Locate the cell with the specified text and output its [X, Y] center coordinate. 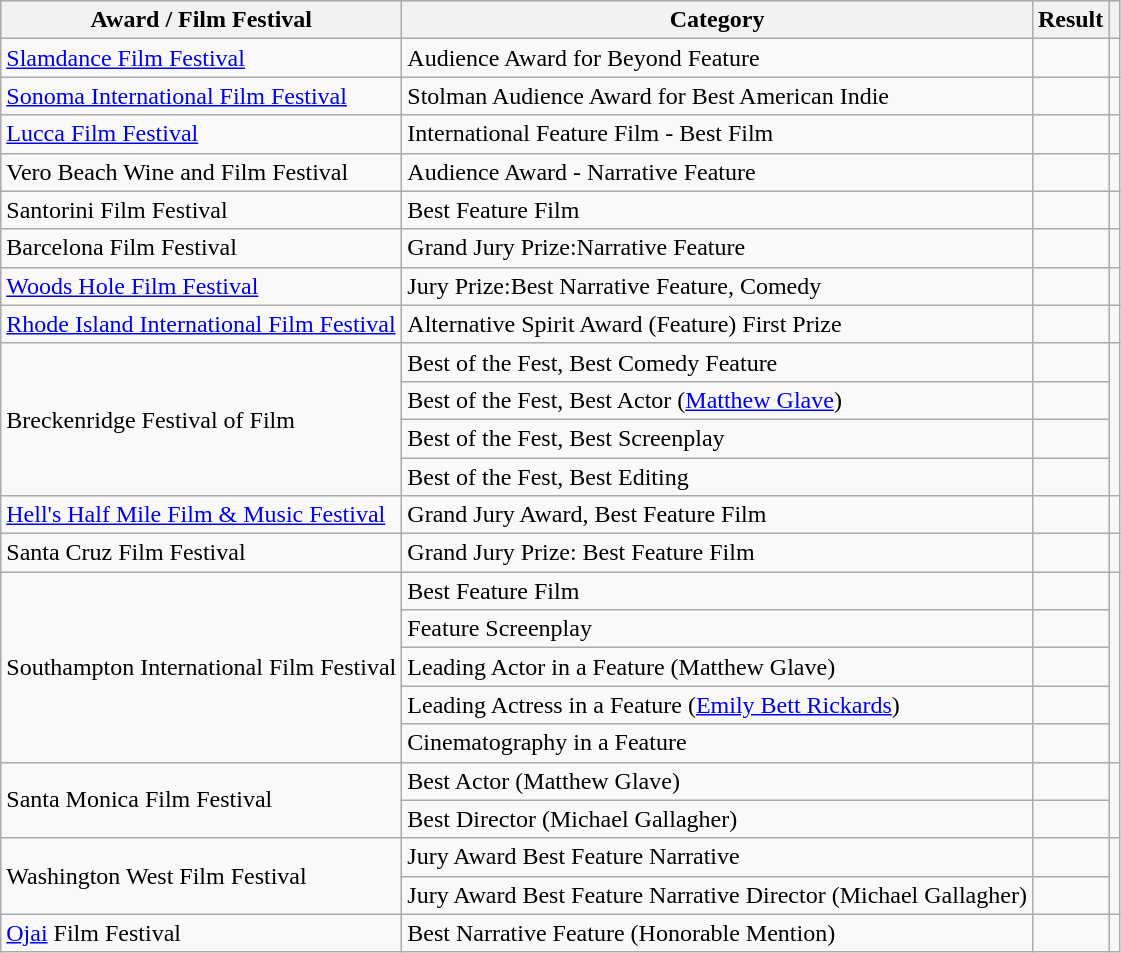
Audience Award for Beyond Feature [718, 58]
Result [1070, 20]
Santa Cruz Film Festival [202, 553]
Alternative Spirit Award (Feature) First Prize [718, 324]
Jury Prize:Best Narrative Feature, Comedy [718, 286]
Best of the Fest, Best Screenplay [718, 438]
Best Actor (Matthew Glave) [718, 781]
Award / Film Festival [202, 20]
Breckenridge Festival of Film [202, 419]
Santa Monica Film Festival [202, 800]
Best of the Fest, Best Actor (Matthew Glave) [718, 400]
Jury Award Best Feature Narrative Director (Michael Gallagher) [718, 895]
Best of the Fest, Best Editing [718, 477]
Grand Jury Prize:Narrative Feature [718, 248]
Lucca Film Festival [202, 134]
Leading Actor in a Feature (Matthew Glave) [718, 667]
Best Director (Michael Gallagher) [718, 819]
Washington West Film Festival [202, 876]
Jury Award Best Feature Narrative [718, 857]
Category [718, 20]
Leading Actress in a Feature (Emily Bett Rickards) [718, 705]
Best Narrative Feature (Honorable Mention) [718, 933]
Stolman Audience Award for Best American Indie [718, 96]
Grand Jury Prize: Best Feature Film [718, 553]
Hell's Half Mile Film & Music Festival [202, 515]
Southampton International Film Festival [202, 667]
Grand Jury Award, Best Feature Film [718, 515]
Audience Award - Narrative Feature [718, 172]
International Feature Film - Best Film [718, 134]
Feature Screenplay [718, 629]
Barcelona Film Festival [202, 248]
Sonoma International Film Festival [202, 96]
Woods Hole Film Festival [202, 286]
Santorini Film Festival [202, 210]
Vero Beach Wine and Film Festival [202, 172]
Best of the Fest, Best Comedy Feature [718, 362]
Ojai Film Festival [202, 933]
Slamdance Film Festival [202, 58]
Rhode Island International Film Festival [202, 324]
Cinematography in a Feature [718, 743]
